Scan for the cell matching the given text and deliver its (X, Y) coordinate at center. 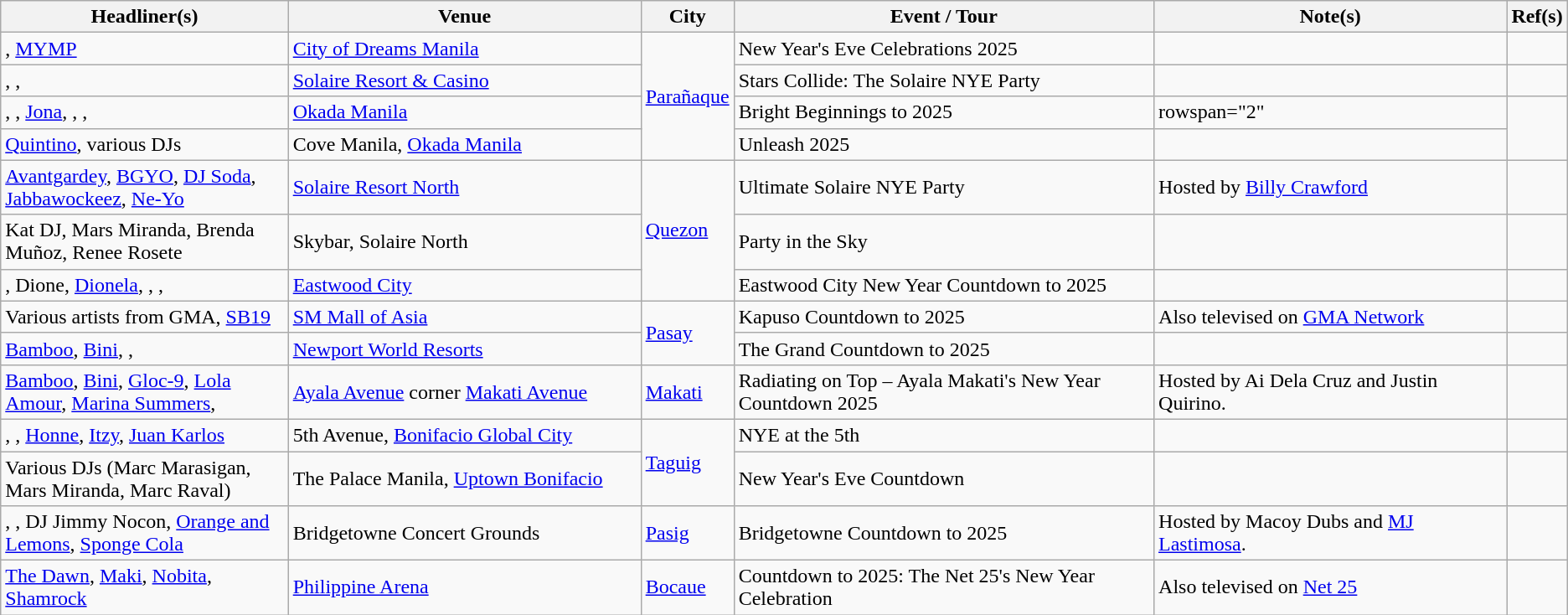
Okada Manila (464, 112)
Bridgetowne Concert Grounds (464, 533)
, , DJ Jimmy Nocon, Orange and Lemons, Sponge Cola (144, 533)
Event / Tour (943, 17)
Ayala Avenue corner Makati Avenue (464, 392)
5th Avenue, Bonifacio Global City (464, 435)
Kapuso Countdown to 2025 (943, 317)
Bamboo, Bini, Gloc-9, Lola Amour, Marina Summers, (144, 392)
NYE at the 5th (943, 435)
City of Dreams Manila (464, 49)
, , (144, 80)
Venue (464, 17)
Eastwood City New Year Countdown to 2025 (943, 285)
Skybar, Solaire North (464, 241)
Kat DJ, Mars Miranda, Brenda Muñoz, Renee Rosete (144, 241)
Parañaque (687, 96)
Various DJs (Marc Marasigan, Mars Miranda, Marc Raval) (144, 478)
Taguig (687, 463)
Cove Manila, Okada Manila (464, 144)
rowspan="2" (1330, 112)
City (687, 17)
Newport World Resorts (464, 349)
Ref(s) (1537, 17)
Countdown to 2025: The Net 25's New Year Celebration (943, 588)
Note(s) (1330, 17)
Pasig (687, 533)
Pasay (687, 333)
New Year's Eve Countdown (943, 478)
, , Jona, , , (144, 112)
SM Mall of Asia (464, 317)
Also televised on GMA Network (1330, 317)
The Dawn, Maki, Nobita, Shamrock (144, 588)
Hosted by Billy Crawford (1330, 188)
Hosted by Macoy Dubs and MJ Lastimosa. (1330, 533)
Bocaue (687, 588)
Party in the Sky (943, 241)
Unleash 2025 (943, 144)
Stars Collide: The Solaire NYE Party (943, 80)
Bright Beginnings to 2025 (943, 112)
Various artists from GMA, SB19 (144, 317)
Makati (687, 392)
Solaire Resort North (464, 188)
Radiating on Top – Ayala Makati's New Year Countdown 2025 (943, 392)
Bridgetowne Countdown to 2025 (943, 533)
New Year's Eve Celebrations 2025 (943, 49)
Solaire Resort & Casino (464, 80)
Hosted by Ai Dela Cruz and Justin Quirino. (1330, 392)
, Dione, Dionela, , , (144, 285)
Also televised on Net 25 (1330, 588)
The Palace Manila, Uptown Bonifacio (464, 478)
Eastwood City (464, 285)
Ultimate Solaire NYE Party (943, 188)
Headliner(s) (144, 17)
Philippine Arena (464, 588)
Avantgardey, BGYO, DJ Soda, Jabbawockeez, Ne-Yo (144, 188)
Quintino, various DJs (144, 144)
Quezon (687, 230)
, , Honne, Itzy, Juan Karlos (144, 435)
The Grand Countdown to 2025 (943, 349)
, MYMP (144, 49)
Bamboo, Bini, , (144, 349)
